Search for the cell housing the specified text and yield its [x, y] center coordinate. 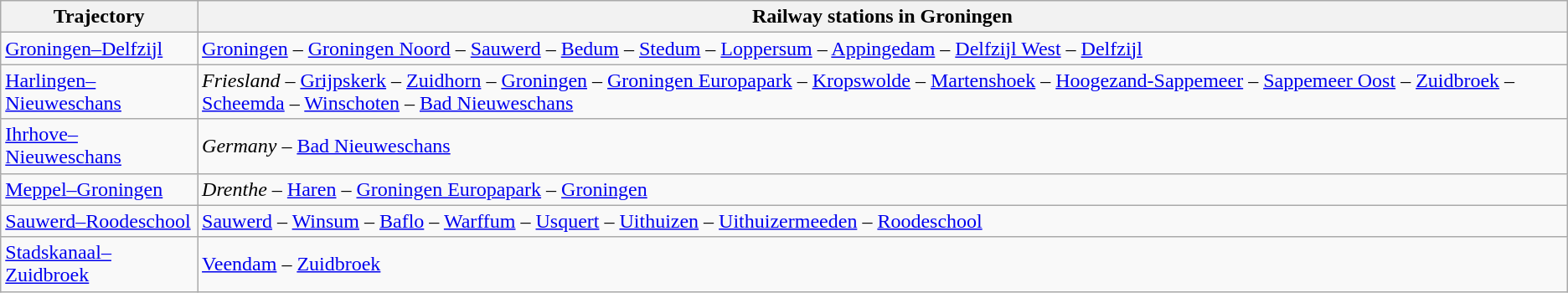
Drenthe – Haren – Groningen Europapark – Groningen [883, 189]
Sauwerd–Roodeschool [99, 221]
Germany – Bad Nieuweschans [883, 146]
Veendam – Zuidbroek [883, 265]
Railway stations in Groningen [883, 17]
Trajectory [99, 17]
Harlingen–Nieuweschans [99, 92]
Sauwerd – Winsum – Baflo – Warffum – Usquert – Uithuizen – Uithuizermeeden – Roodeschool [883, 221]
Groningen – Groningen Noord – Sauwerd – Bedum – Stedum – Loppersum – Appingedam – Delfzijl West – Delfzijl [883, 49]
Ihrhove–Nieuweschans [99, 146]
Meppel–Groningen [99, 189]
Stadskanaal–Zuidbroek [99, 265]
Groningen–Delfzijl [99, 49]
